Find where the given text appears and provide that cell's center as [x, y] coordinate. 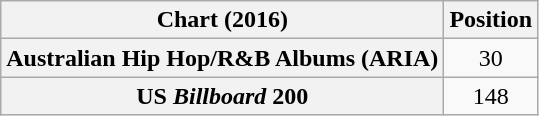
US Billboard 200 [222, 96]
148 [491, 96]
Chart (2016) [222, 20]
30 [491, 58]
Position [491, 20]
Australian Hip Hop/R&B Albums (ARIA) [222, 58]
